Capture the cell that displays the provided text and extract its (X, Y) central coordinate. 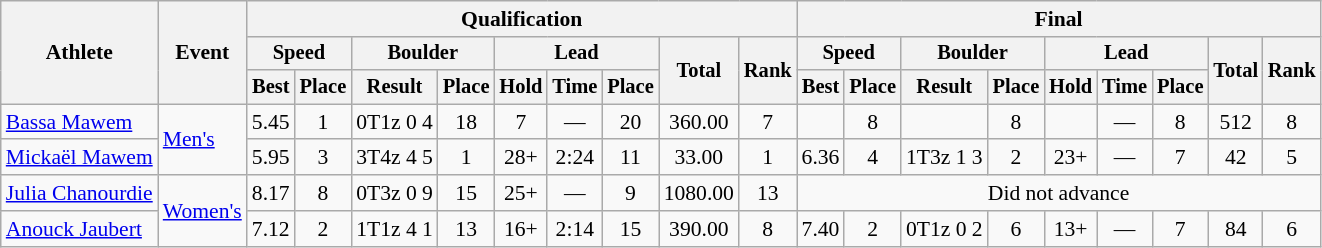
7.12 (271, 229)
Event (202, 52)
11 (630, 158)
84 (1236, 229)
42 (1236, 158)
1T3z 1 3 (944, 158)
23+ (1070, 158)
Bassa Mawem (80, 122)
512 (1236, 122)
Anouck Jaubert (80, 229)
0T1z 0 4 (394, 122)
28+ (520, 158)
Mickaël Mawem (80, 158)
Julia Chanourdie (80, 193)
6.36 (821, 158)
33.00 (699, 158)
3 (323, 158)
7.40 (821, 229)
16+ (520, 229)
0T1z 0 2 (944, 229)
Men's (202, 140)
2:24 (574, 158)
Qualification (522, 19)
0T3z 0 9 (394, 193)
360.00 (699, 122)
25+ (520, 193)
Did not advance (1059, 193)
9 (630, 193)
18 (466, 122)
5.95 (271, 158)
5.45 (271, 122)
390.00 (699, 229)
4 (872, 158)
20 (630, 122)
1T1z 4 1 (394, 229)
13+ (1070, 229)
2:14 (574, 229)
3T4z 4 5 (394, 158)
8.17 (271, 193)
Final (1059, 19)
5 (1292, 158)
Athlete (80, 52)
Women's (202, 210)
1080.00 (699, 193)
